Return (X, Y) of the center of cell containing provided text 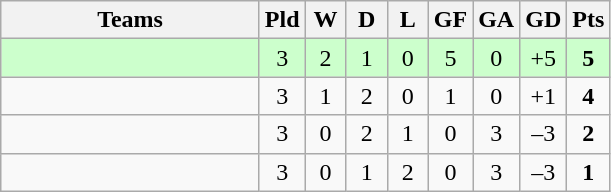
GF (450, 20)
GD (544, 20)
Pts (588, 20)
W (326, 20)
GA (496, 20)
D (366, 20)
Teams (130, 20)
L (408, 20)
+1 (544, 96)
+5 (544, 58)
Pld (282, 20)
4 (588, 96)
